Search for the cell housing the specified text and yield its (X, Y) center coordinate. 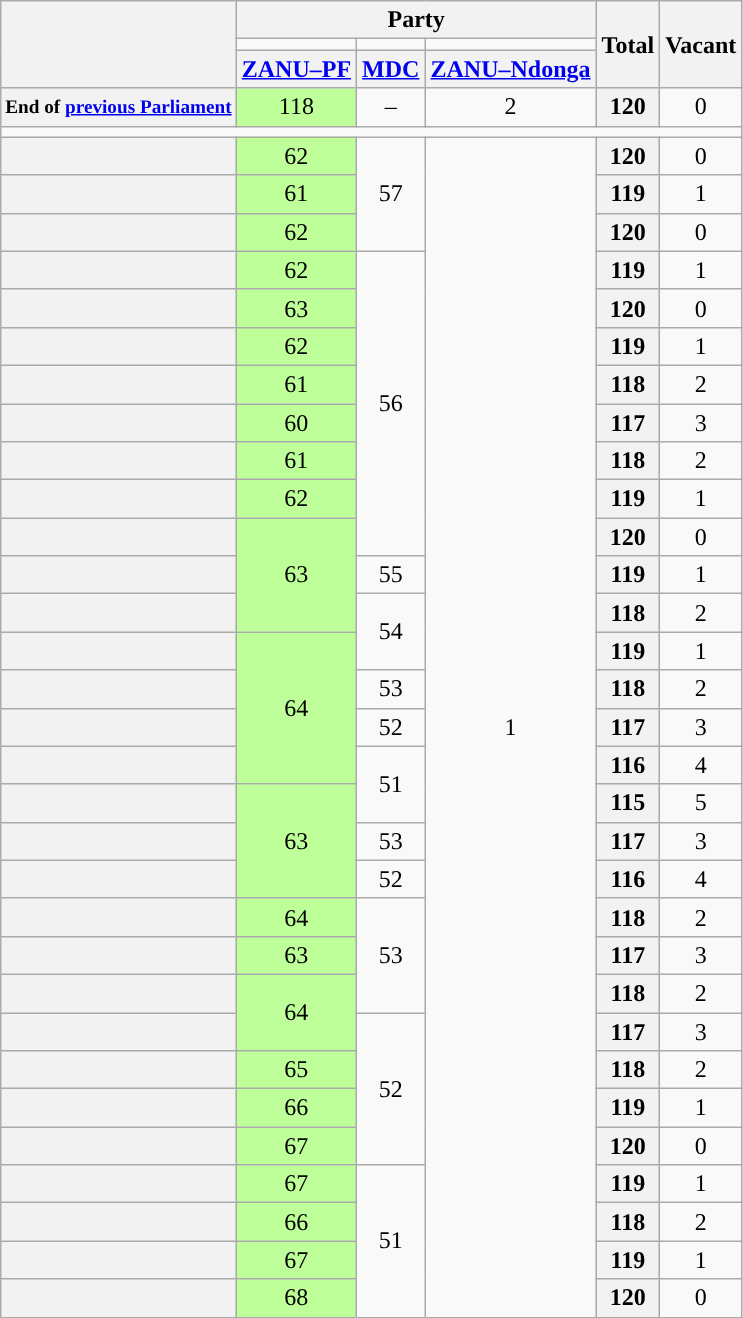
68 (296, 1298)
ZANU–PF (296, 69)
5 (701, 803)
End of previous Parliament (118, 107)
55 (391, 575)
Party (416, 20)
60 (296, 423)
115 (628, 803)
56 (391, 403)
54 (391, 632)
ZANU–Ndonga (510, 69)
Total (628, 44)
57 (391, 194)
– (391, 107)
Vacant (701, 44)
65 (296, 1070)
MDC (391, 69)
